Return the (X, Y) coordinate for the center point of the cell that contains the specified text.  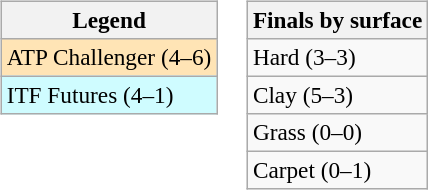
Finals by surface (337, 20)
Carpet (0–1) (337, 171)
Grass (0–0) (337, 133)
Clay (5–3) (337, 95)
ATP Challenger (4–6) (108, 57)
Hard (3–3) (337, 57)
Legend (108, 20)
ITF Futures (4–1) (108, 95)
